Find where the given text appears and provide that cell's center as [X, Y] coordinate. 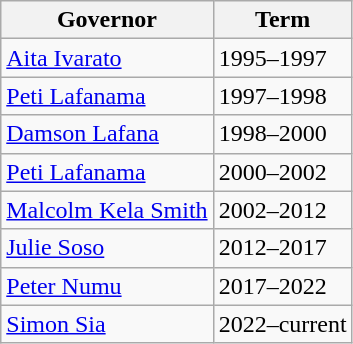
1995–1997 [282, 58]
2000–2002 [282, 172]
Aita Ivarato [107, 58]
2012–2017 [282, 248]
Term [282, 20]
Damson Lafana [107, 134]
1998–2000 [282, 134]
1997–1998 [282, 96]
2022–current [282, 324]
Peter Numu [107, 286]
Governor [107, 20]
Simon Sia [107, 324]
Julie Soso [107, 248]
2002–2012 [282, 210]
2017–2022 [282, 286]
Malcolm Kela Smith [107, 210]
